Locate the cell with the specified text and output its [X, Y] center coordinate. 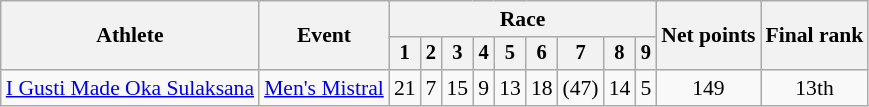
Net points [708, 36]
(47) [581, 88]
13th [815, 88]
Event [324, 36]
Final rank [815, 36]
3 [457, 54]
21 [405, 88]
18 [542, 88]
149 [708, 88]
14 [620, 88]
Men's Mistral [324, 88]
2 [432, 54]
I Gusti Made Oka Sulaksana [130, 88]
13 [510, 88]
15 [457, 88]
Race [522, 19]
8 [620, 54]
4 [484, 54]
1 [405, 54]
Athlete [130, 36]
6 [542, 54]
